Find where the given text appears and provide that cell's center as (X, Y) coordinate. 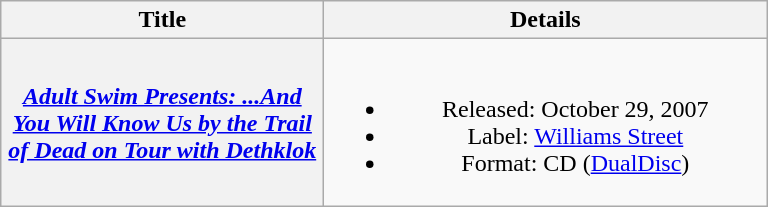
Released: October 29, 2007Label: Williams StreetFormat: CD (DualDisc) (546, 122)
Details (546, 20)
Title (162, 20)
Adult Swim Presents: ...And You Will Know Us by the Trail of Dead on Tour with Dethklok (162, 122)
